Search for the cell housing the specified text and yield its (X, Y) center coordinate. 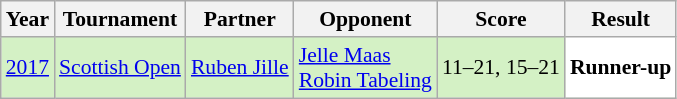
11–21, 15–21 (501, 68)
Opponent (366, 19)
Ruben Jille (240, 68)
Partner (240, 19)
Runner-up (620, 68)
Year (28, 19)
Scottish Open (120, 68)
Result (620, 19)
2017 (28, 68)
Score (501, 19)
Jelle Maas Robin Tabeling (366, 68)
Tournament (120, 19)
